Scan for the cell matching the given text and deliver its [X, Y] coordinate at center. 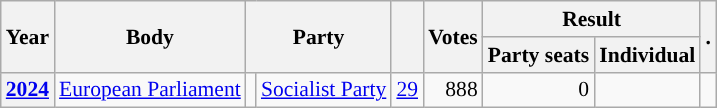
Body [150, 36]
Party [319, 36]
888 [453, 90]
2024 [28, 90]
0 [538, 90]
Result [592, 19]
Year [28, 36]
Party seats [538, 55]
. [708, 36]
29 [407, 90]
European Parliament [150, 90]
Votes [453, 36]
Socialist Party [324, 90]
Individual [647, 55]
